For the text-containing cell, return its midpoint in (x, y) coordinate format. 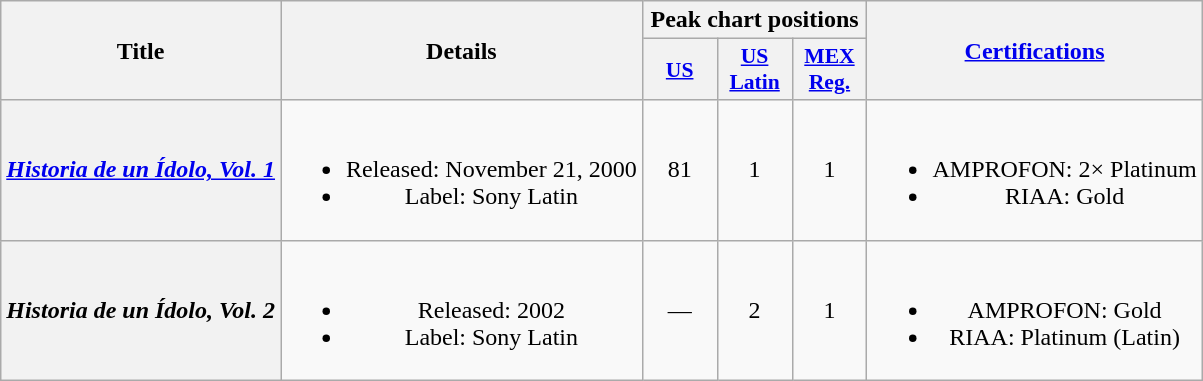
Title (141, 50)
81 (680, 170)
US (680, 70)
Released: November 21, 2000Label: Sony Latin (462, 170)
Certifications (1034, 50)
— (680, 310)
Details (462, 50)
Released: 2002Label: Sony Latin (462, 310)
AMPROFON: 2× PlatinumRIAA: Gold (1034, 170)
Historia de un Ídolo, Vol. 2 (141, 310)
Historia de un Ídolo, Vol. 1 (141, 170)
2 (754, 310)
USLatin (754, 70)
MEXReg. (830, 70)
Peak chart positions (754, 20)
AMPROFON: GoldRIAA: Platinum (Latin) (1034, 310)
